Output the [x, y] coordinate of the center of the cell containing the given text.  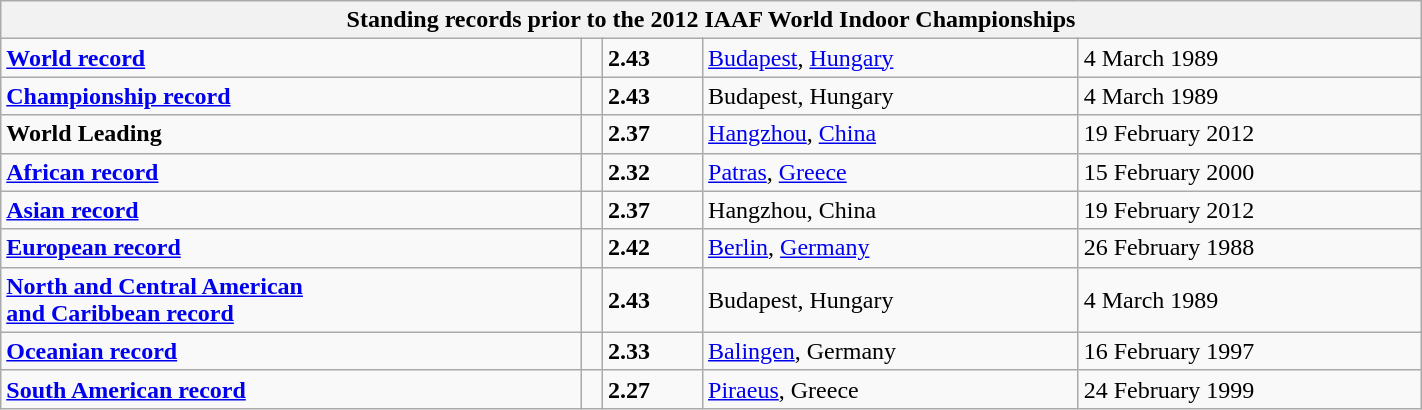
World record [292, 58]
2.27 [652, 389]
2.33 [652, 351]
European record [292, 248]
2.42 [652, 248]
African record [292, 172]
26 February 1988 [1250, 248]
15 February 2000 [1250, 172]
Asian record [292, 210]
Oceanian record [292, 351]
South American record [292, 389]
Balingen, Germany [891, 351]
Patras, Greece [891, 172]
Berlin, Germany [891, 248]
World Leading [292, 134]
North and Central American and Caribbean record [292, 300]
Championship record [292, 96]
16 February 1997 [1250, 351]
Standing records prior to the 2012 IAAF World Indoor Championships [711, 20]
2.32 [652, 172]
24 February 1999 [1250, 389]
Piraeus, Greece [891, 389]
